Identify which cell holds the provided text, then report its (X, Y) central coordinate. 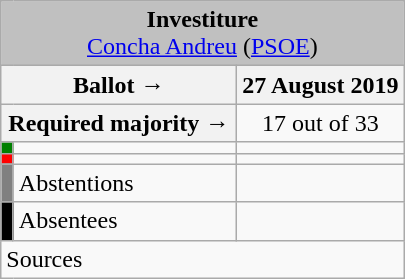
Sources (202, 259)
Required majority → (119, 123)
InvestitureConcha Andreu (PSOE) (202, 34)
27 August 2019 (320, 85)
Absentees (125, 221)
17 out of 33 (320, 123)
Ballot → (119, 85)
Abstentions (125, 183)
